Capture the cell that displays the provided text and extract its (X, Y) central coordinate. 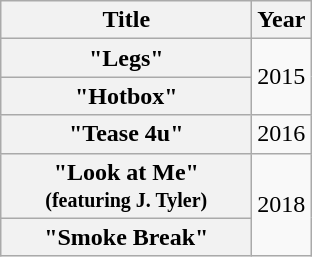
"Look at Me"(featuring J. Tyler) (126, 186)
"Tease 4u" (126, 134)
Title (126, 20)
"Smoke Break" (126, 237)
"Legs" (126, 58)
"Hotbox" (126, 96)
Year (282, 20)
2018 (282, 204)
2015 (282, 77)
2016 (282, 134)
